Capture the cell that displays the provided text and extract its [x, y] central coordinate. 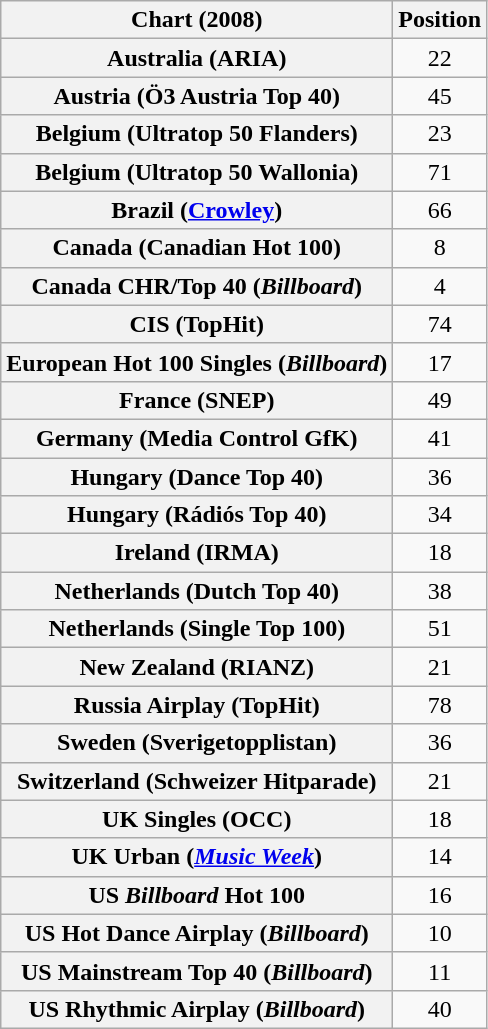
Hungary (Rádiós Top 40) [197, 515]
71 [440, 172]
Belgium (Ultratop 50 Wallonia) [197, 172]
Switzerland (Schweizer Hitparade) [197, 781]
45 [440, 96]
US Billboard Hot 100 [197, 895]
78 [440, 705]
4 [440, 286]
Sweden (Sverigetopplistan) [197, 743]
17 [440, 362]
40 [440, 1009]
European Hot 100 Singles (Billboard) [197, 362]
UK Urban (Music Week) [197, 857]
23 [440, 134]
UK Singles (OCC) [197, 819]
Canada CHR/Top 40 (Billboard) [197, 286]
France (SNEP) [197, 400]
34 [440, 515]
Germany (Media Control GfK) [197, 438]
US Hot Dance Airplay (Billboard) [197, 933]
16 [440, 895]
51 [440, 629]
Brazil (Crowley) [197, 210]
New Zealand (RIANZ) [197, 667]
49 [440, 400]
Ireland (IRMA) [197, 553]
Netherlands (Single Top 100) [197, 629]
8 [440, 248]
10 [440, 933]
Austria (Ö3 Austria Top 40) [197, 96]
US Mainstream Top 40 (Billboard) [197, 971]
11 [440, 971]
US Rhythmic Airplay (Billboard) [197, 1009]
66 [440, 210]
Chart (2008) [197, 20]
74 [440, 324]
41 [440, 438]
Belgium (Ultratop 50 Flanders) [197, 134]
Netherlands (Dutch Top 40) [197, 591]
Australia (ARIA) [197, 58]
Position [440, 20]
14 [440, 857]
CIS (TopHit) [197, 324]
22 [440, 58]
Hungary (Dance Top 40) [197, 477]
38 [440, 591]
Canada (Canadian Hot 100) [197, 248]
Russia Airplay (TopHit) [197, 705]
